Find where the given text appears and provide that cell's center as (x, y) coordinate. 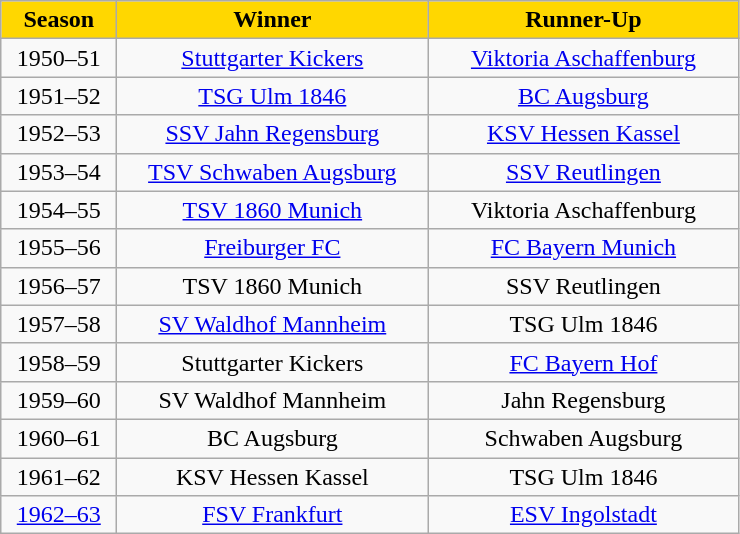
FSV Frankfurt (272, 515)
Winner (272, 20)
1962–63 (59, 515)
1951–52 (59, 96)
1952–53 (59, 134)
Season (59, 20)
Schwaben Augsburg (584, 438)
1959–60 (59, 400)
FC Bayern Hof (584, 362)
1960–61 (59, 438)
Runner-Up (584, 20)
1961–62 (59, 477)
1958–59 (59, 362)
1956–57 (59, 286)
TSV Schwaben Augsburg (272, 172)
ESV Ingolstadt (584, 515)
1954–55 (59, 210)
FC Bayern Munich (584, 248)
1955–56 (59, 248)
SSV Jahn Regensburg (272, 134)
1957–58 (59, 324)
Jahn Regensburg (584, 400)
1953–54 (59, 172)
1950–51 (59, 58)
Freiburger FC (272, 248)
